Identify which cell holds the provided text, then report its [X, Y] central coordinate. 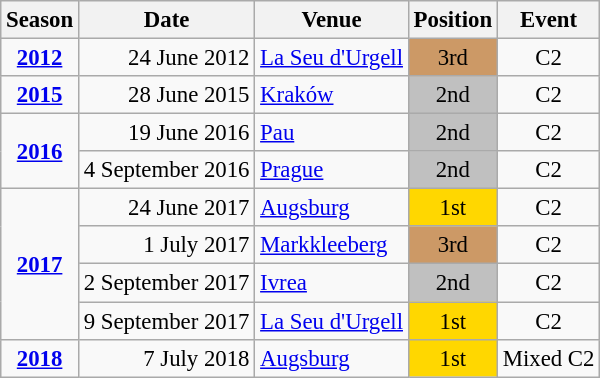
Event [548, 20]
24 June 2017 [166, 208]
2015 [40, 95]
Date [166, 20]
Mixed C2 [548, 358]
4 September 2016 [166, 170]
2012 [40, 58]
Prague [332, 170]
2017 [40, 264]
Ivrea [332, 283]
Venue [332, 20]
1 July 2017 [166, 245]
Markkleeberg [332, 245]
19 June 2016 [166, 133]
2018 [40, 358]
28 June 2015 [166, 95]
2 September 2017 [166, 283]
9 September 2017 [166, 321]
Position [452, 20]
2016 [40, 152]
Pau [332, 133]
Season [40, 20]
Kraków [332, 95]
7 July 2018 [166, 358]
24 June 2012 [166, 58]
